Scan for the cell matching the given text and deliver its [X, Y] coordinate at center. 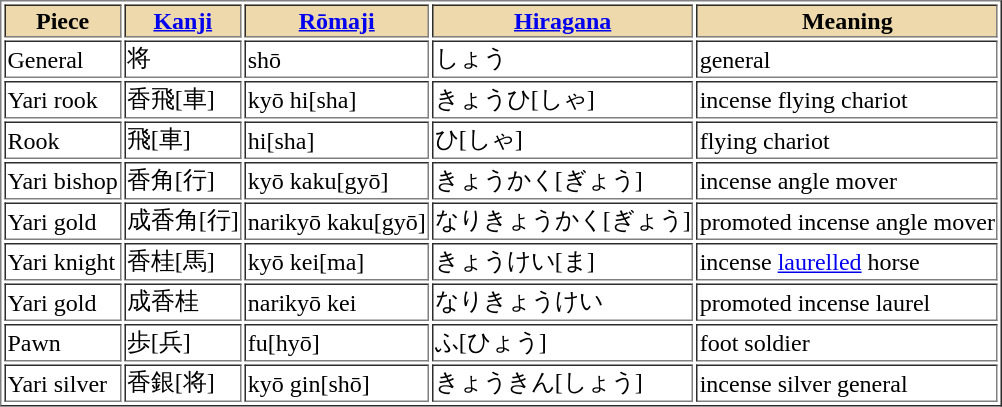
Yari rook [62, 100]
promoted incense angle mover [848, 221]
香銀[将] [183, 383]
incense flying chariot [848, 100]
Hiragana [563, 20]
きょうきん[しょう] [563, 383]
fu[hyō] [337, 343]
飛[車] [183, 141]
Kanji [183, 20]
ふ[ひょう] [563, 343]
shō [337, 59]
kyō gin[shō] [337, 383]
香飛[車] [183, 100]
Yari bishop [62, 181]
香角[行] [183, 181]
なりきょうけい [563, 303]
Pawn [62, 343]
きょうかく[ぎょう] [563, 181]
きょうけい[ま] [563, 262]
kyō kaku[gyō] [337, 181]
きょうひ[しゃ] [563, 100]
kyō kei[ma] [337, 262]
foot soldier [848, 343]
incense angle mover [848, 181]
General [62, 59]
incense silver general [848, 383]
Piece [62, 20]
incense laurelled horse [848, 262]
しょう [563, 59]
香桂[馬] [183, 262]
Rōmaji [337, 20]
Meaning [848, 20]
Yari silver [62, 383]
kyō hi[sha] [337, 100]
hi[sha] [337, 141]
narikyō kei [337, 303]
general [848, 59]
歩[兵] [183, 343]
flying chariot [848, 141]
Rook [62, 141]
成香角[行] [183, 221]
Yari knight [62, 262]
ひ[しゃ] [563, 141]
narikyō kaku[gyō] [337, 221]
なりきょうかく[ぎょう] [563, 221]
promoted incense laurel [848, 303]
成香桂 [183, 303]
将 [183, 59]
